Provide the [x, y] coordinate of the cell's center where the given text is located.  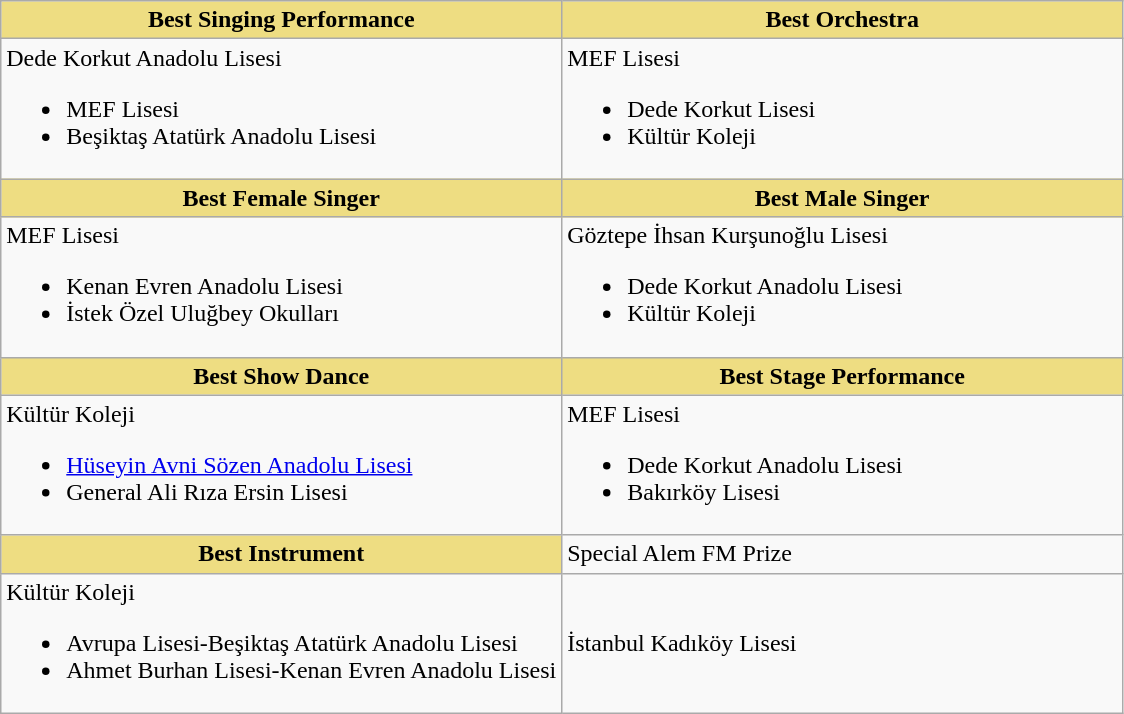
Best Singing Performance [282, 20]
MEF LisesiDede Korkut Anadolu LisesiBakırköy Lisesi [842, 465]
Best Orchestra [842, 20]
MEF LisesiKenan Evren Anadolu Lisesiİstek Özel Uluğbey Okulları [282, 287]
Best Male Singer [842, 198]
Best Stage Performance [842, 376]
Special Alem FM Prize [842, 554]
Kültür KolejiAvrupa Lisesi-Beşiktaş Atatürk Anadolu LisesiAhmet Burhan Lisesi-Kenan Evren Anadolu Lisesi [282, 643]
Best Show Dance [282, 376]
Göztepe İhsan Kurşunoğlu LisesiDede Korkut Anadolu LisesiKültür Koleji [842, 287]
Kültür KolejiHüseyin Avni Sözen Anadolu LisesiGeneral Ali Rıza Ersin Lisesi [282, 465]
Dede Korkut Anadolu LisesiMEF LisesiBeşiktaş Atatürk Anadolu Lisesi [282, 109]
Best Female Singer [282, 198]
İstanbul Kadıköy Lisesi [842, 643]
Best Instrument [282, 554]
MEF LisesiDede Korkut LisesiKültür Koleji [842, 109]
